Capture the cell that displays the provided text and extract its (X, Y) central coordinate. 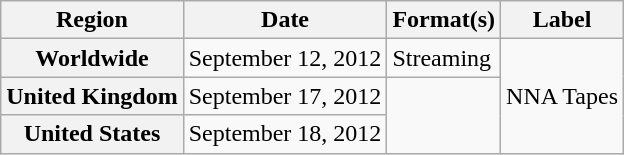
Worldwide (92, 58)
United States (92, 134)
Date (285, 20)
Label (562, 20)
Format(s) (444, 20)
September 18, 2012 (285, 134)
September 12, 2012 (285, 58)
NNA Tapes (562, 96)
September 17, 2012 (285, 96)
United Kingdom (92, 96)
Region (92, 20)
Streaming (444, 58)
